Output the (X, Y) coordinate of the center of the cell containing the given text.  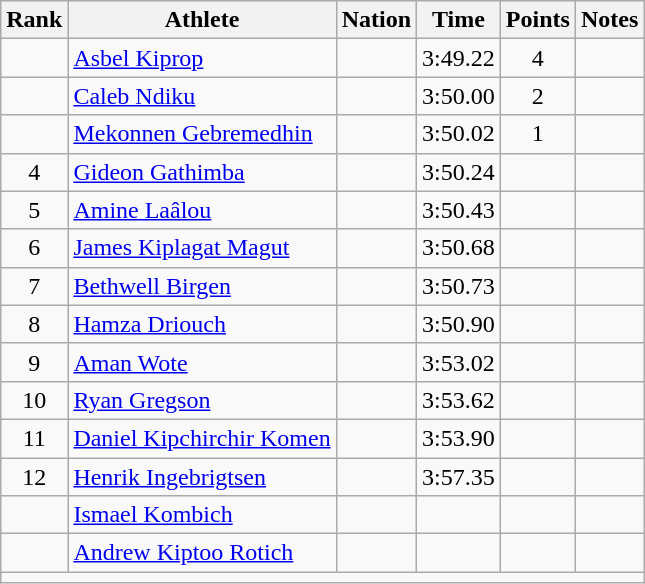
Bethwell Birgen (202, 286)
6 (34, 248)
Mekonnen Gebremedhin (202, 134)
3:50.73 (459, 286)
8 (34, 324)
Ryan Gregson (202, 400)
Notes (609, 20)
Daniel Kipchirchir Komen (202, 438)
3:50.24 (459, 172)
3:50.02 (459, 134)
3:50.00 (459, 96)
Caleb Ndiku (202, 96)
3:57.35 (459, 477)
1 (538, 134)
Amine Laâlou (202, 210)
Time (459, 20)
Athlete (202, 20)
Aman Wote (202, 362)
Gideon Gathimba (202, 172)
3:49.22 (459, 58)
11 (34, 438)
3:50.43 (459, 210)
Henrik Ingebrigtsen (202, 477)
3:53.62 (459, 400)
9 (34, 362)
7 (34, 286)
Andrew Kiptoo Rotich (202, 553)
Hamza Driouch (202, 324)
5 (34, 210)
Asbel Kiprop (202, 58)
James Kiplagat Magut (202, 248)
Rank (34, 20)
3:50.68 (459, 248)
12 (34, 477)
Ismael Kombich (202, 515)
Points (538, 20)
Nation (376, 20)
10 (34, 400)
3:53.90 (459, 438)
2 (538, 96)
3:53.02 (459, 362)
3:50.90 (459, 324)
